Locate the cell with the specified text and output its [X, Y] center coordinate. 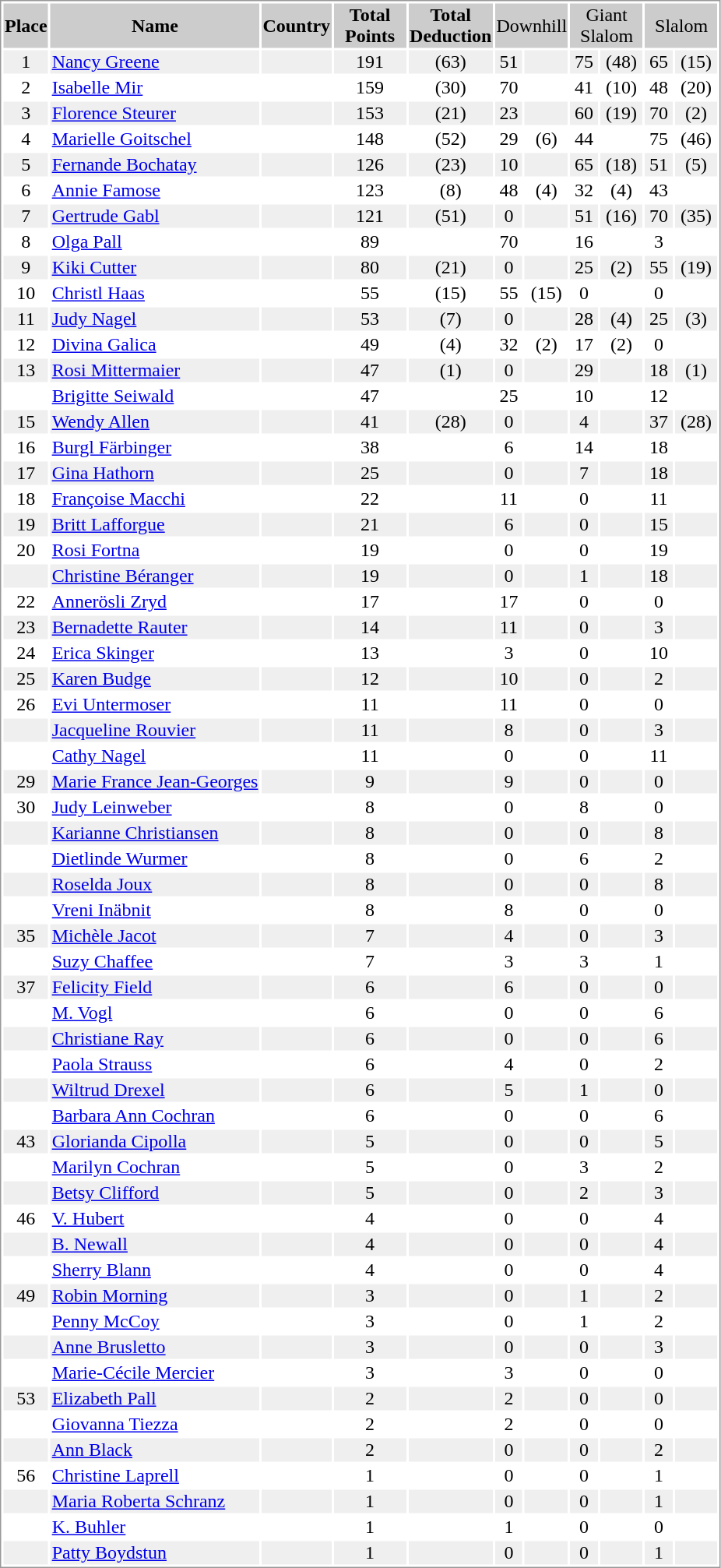
TotalPoints [371, 25]
Christl Haas [155, 294]
(5) [696, 164]
Roselda Joux [155, 884]
Evi Untermoser [155, 705]
30 [26, 808]
153 [371, 113]
60 [584, 113]
Burgl Färbinger [155, 448]
Judy Nagel [155, 319]
Divina Galica [155, 345]
56 [26, 1476]
Barbara Ann Cochran [155, 1116]
Gertrude Gabl [155, 216]
126 [371, 164]
21 [371, 524]
Wendy Allen [155, 421]
(30) [451, 88]
(3) [696, 319]
(20) [696, 88]
Rosi Fortna [155, 551]
Vreni Inäbnit [155, 911]
Marielle Goitschel [155, 139]
Dietlinde Wurmer [155, 859]
Cathy Nagel [155, 756]
148 [371, 139]
Maria Roberta Schranz [155, 1501]
Sherry Blann [155, 1270]
Country [297, 25]
20 [26, 551]
(63) [451, 62]
Marie-Cécile Mercier [155, 1373]
Judy Leinweber [155, 808]
Florence Steurer [155, 113]
28 [584, 319]
Michèle Jacot [155, 936]
Suzy Chaffee [155, 962]
Christine Béranger [155, 576]
Fernande Bochatay [155, 164]
Marie France Jean-Georges [155, 781]
M. Vogl [155, 1013]
Jacqueline Rouvier [155, 730]
Brigitte Seiwald [155, 396]
Christine Laprell [155, 1476]
44 [584, 139]
Slalom [682, 25]
Name [155, 25]
159 [371, 88]
Bernadette Rauter [155, 627]
Isabelle Mir [155, 88]
Annie Famose [155, 191]
Christiane Ray [155, 1038]
TotalDeduction [451, 25]
B. Newall [155, 1244]
V. Hubert [155, 1219]
K. Buhler [155, 1527]
Karianne Christiansen [155, 833]
(51) [451, 216]
Penny McCoy [155, 1322]
(46) [696, 139]
Marilyn Cochran [155, 1168]
(18) [621, 164]
Wiltrud Drexel [155, 1090]
191 [371, 62]
Patty Boydstun [155, 1552]
Elizabeth Pall [155, 1398]
89 [371, 242]
Robin Morning [155, 1295]
Place [26, 25]
(16) [621, 216]
(10) [621, 88]
Glorianda Cipolla [155, 1141]
Kiki Cutter [155, 267]
(7) [451, 319]
24 [26, 654]
Giovanna Tiezza [155, 1425]
Paola Strauss [155, 1065]
Annerösli Zryd [155, 602]
Nancy Greene [155, 62]
26 [26, 705]
Rosi Mittermaier [155, 370]
GiantSlalom [607, 25]
Downhill [532, 25]
(23) [451, 164]
46 [26, 1219]
Karen Budge [155, 678]
(52) [451, 139]
121 [371, 216]
(48) [621, 62]
80 [371, 267]
Françoise Macchi [155, 499]
(35) [696, 216]
38 [371, 448]
Britt Lafforgue [155, 524]
(8) [451, 191]
Gina Hathorn [155, 473]
Erica Skinger [155, 654]
Anne Brusletto [155, 1347]
Ann Black [155, 1450]
Olga Pall [155, 242]
35 [26, 936]
123 [371, 191]
Betsy Clifford [155, 1193]
(6) [547, 139]
Felicity Field [155, 987]
